Return the [x, y] coordinate for the center point of the cell that contains the specified text.  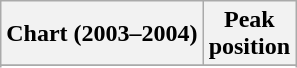
Peakposition [249, 34]
Chart (2003–2004) [102, 34]
